Identify which cell holds the provided text, then report its (x, y) central coordinate. 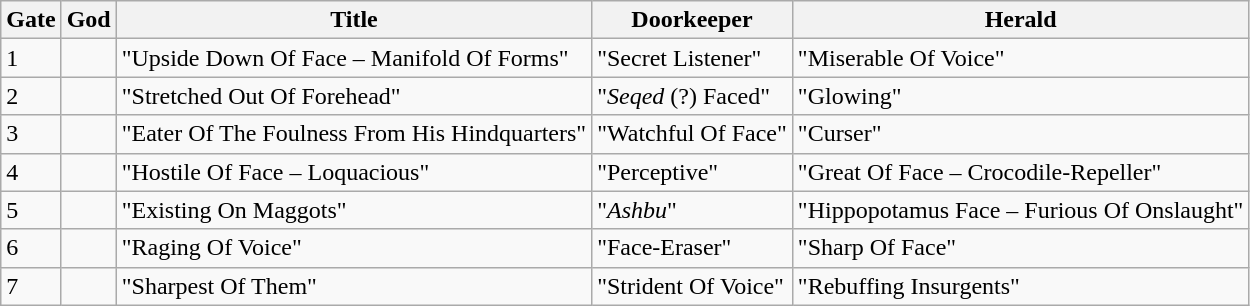
"Perceptive" (692, 172)
"Strident Of Voice" (692, 286)
Herald (1020, 20)
5 (31, 210)
"Glowing" (1020, 96)
6 (31, 248)
"Secret Listener" (692, 58)
"Rebuffing Insurgents" (1020, 286)
"Watchful Of Face" (692, 134)
Doorkeeper (692, 20)
God (88, 20)
"Sharpest Of Them" (354, 286)
3 (31, 134)
"Curser" (1020, 134)
"Hostile Of Face – Loquacious" (354, 172)
"Ashbu" (692, 210)
4 (31, 172)
2 (31, 96)
"Upside Down Of Face – Manifold Of Forms" (354, 58)
7 (31, 286)
"Face-Eraser" (692, 248)
1 (31, 58)
"Raging Of Voice" (354, 248)
"Miserable Of Voice" (1020, 58)
"Stretched Out Of Forehead" (354, 96)
Gate (31, 20)
"Great Of Face – Crocodile-Repeller" (1020, 172)
"Hippopotamus Face – Furious Of Onslaught" (1020, 210)
"Eater Of The Foulness From His Hindquarters" (354, 134)
"Sharp Of Face" (1020, 248)
"Existing On Maggots" (354, 210)
Title (354, 20)
"Seqed (?) Faced" (692, 96)
